Determine the [x, y] coordinate at the center of the cell enclosing the given text.  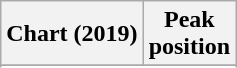
Chart (2019) [72, 34]
Peakposition [189, 34]
